Locate the cell with the specified text and output its (X, Y) center coordinate. 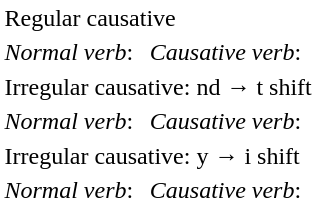
Irregular causative: nd → t shift (158, 87)
Regular causative (158, 18)
Irregular causative: y → i shift (158, 156)
